Return the [X, Y] coordinate for the center point of the cell that contains the specified text.  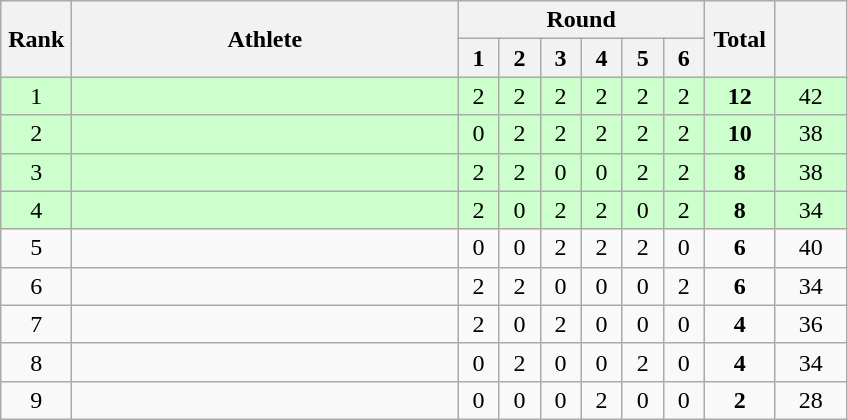
7 [36, 324]
Round [581, 20]
9 [36, 400]
28 [810, 400]
10 [740, 134]
Rank [36, 39]
40 [810, 248]
42 [810, 96]
12 [740, 96]
36 [810, 324]
Total [740, 39]
Athlete [265, 39]
